For the text-containing cell, return its midpoint in [X, Y] coordinate format. 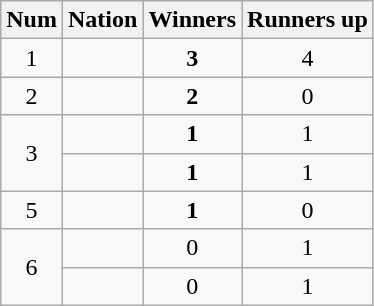
5 [32, 210]
Winners [192, 20]
4 [308, 58]
Runners up [308, 20]
Num [32, 20]
6 [32, 267]
Nation [102, 20]
